Find where the given text appears and provide that cell's center as [X, Y] coordinate. 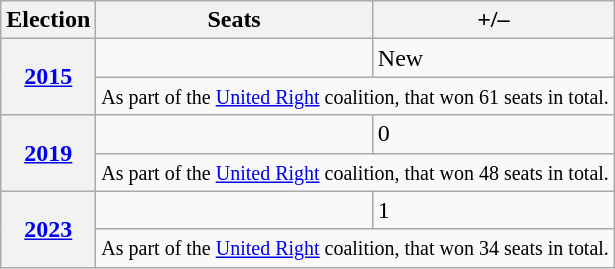
0 [493, 134]
2015 [48, 77]
+/– [493, 20]
2023 [48, 229]
As part of the United Right coalition, that won 48 seats in total. [356, 172]
Election [48, 20]
1 [493, 210]
As part of the United Right coalition, that won 61 seats in total. [356, 96]
As part of the United Right coalition, that won 34 seats in total. [356, 248]
2019 [48, 153]
New [493, 58]
Seats [234, 20]
